Detect which cell encompasses the target text, then output its [X, Y] center coordinate. 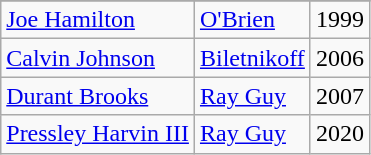
O'Brien [252, 20]
1999 [340, 20]
Pressley Harvin III [98, 134]
Joe Hamilton [98, 20]
2006 [340, 58]
2007 [340, 96]
2020 [340, 134]
Biletnikoff [252, 58]
Durant Brooks [98, 96]
Calvin Johnson [98, 58]
